Extract the (x, y) coordinate from the center of the cell holding the provided text.  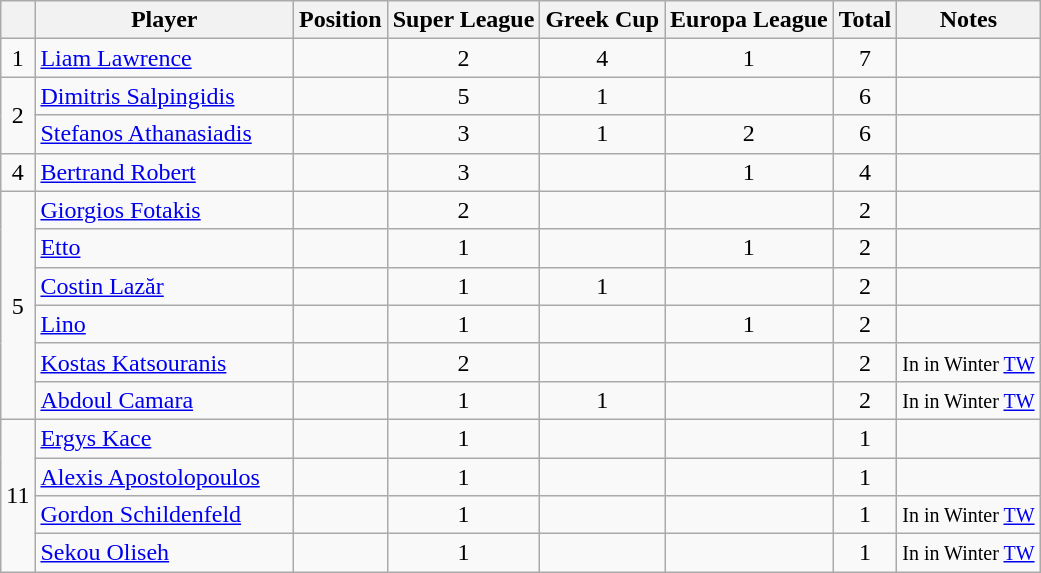
Notes (968, 20)
Kostas Katsouranis (164, 362)
Giorgios Fotakis (164, 210)
Player (164, 20)
Alexis Apostolopoulos (164, 477)
Abdoul Camara (164, 400)
Greek Cup (602, 20)
Lino (164, 324)
Ergys Kace (164, 438)
Liam Lawrence (164, 58)
Total (865, 20)
Dimitris Salpingidis (164, 96)
Gordon Schildenfeld (164, 515)
Europa League (750, 20)
Stefanos Athanasiadis (164, 134)
Costin Lazăr (164, 286)
Sekou Oliseh (164, 553)
Position (340, 20)
7 (865, 58)
Etto (164, 248)
Super League (464, 20)
Bertrand Robert (164, 172)
11 (18, 495)
